Locate the cell with the specified text and output its (x, y) center coordinate. 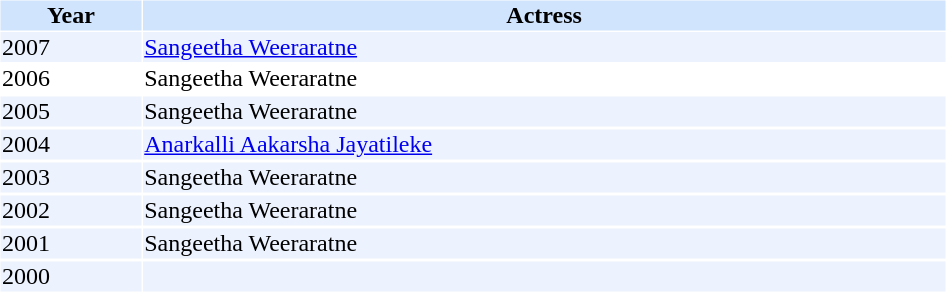
2001 (70, 243)
2002 (70, 211)
2005 (70, 111)
Anarkalli Aakarsha Jayatileke (544, 145)
2007 (70, 47)
2003 (70, 177)
Year (70, 15)
2000 (70, 277)
2004 (70, 145)
Actress (544, 15)
2006 (70, 79)
